For the text-containing cell, return its midpoint in (X, Y) coordinate format. 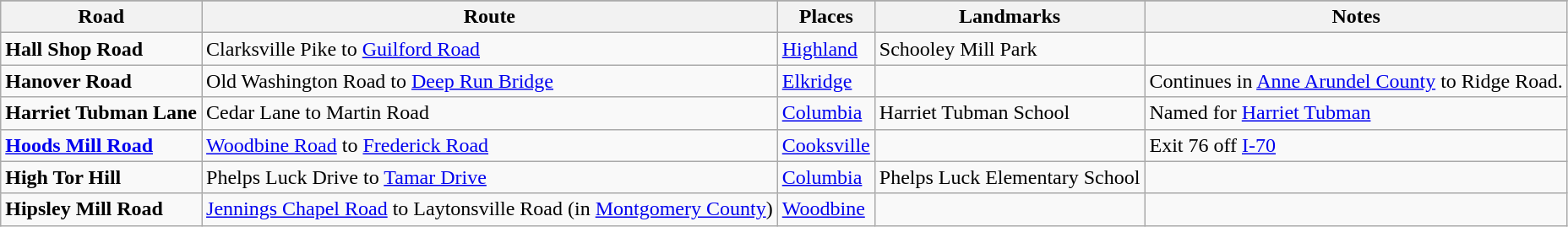
Continues in Anne Arundel County to Ridge Road. (1356, 81)
Notes (1356, 17)
Elkridge (826, 81)
Hall Shop Road (101, 49)
Jennings Chapel Road to Laytonsville Road (in Montgomery County) (490, 209)
Named for Harriet Tubman (1356, 113)
Schooley Mill Park (1010, 49)
Harriet Tubman School (1010, 113)
Highland (826, 49)
Places (826, 17)
Route (490, 17)
Hipsley Mill Road (101, 209)
High Tor Hill (101, 177)
Clarksville Pike to Guilford Road (490, 49)
Woodbine (826, 209)
Hoods Mill Road (101, 145)
Cedar Lane to Martin Road (490, 113)
Hanover Road (101, 81)
Harriet Tubman Lane (101, 113)
Old Washington Road to Deep Run Bridge (490, 81)
Woodbine Road to Frederick Road (490, 145)
Phelps Luck Elementary School (1010, 177)
Landmarks (1010, 17)
Phelps Luck Drive to Tamar Drive (490, 177)
Road (101, 17)
Exit 76 off I-70 (1356, 145)
Cooksville (826, 145)
